Extract the (x, y) coordinate from the center of the cell holding the provided text.  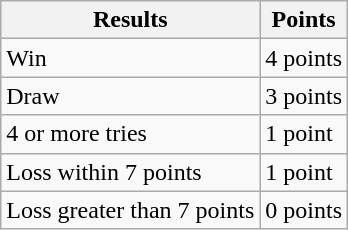
Points (304, 20)
4 or more tries (130, 134)
Win (130, 58)
4 points (304, 58)
0 points (304, 210)
Results (130, 20)
Loss within 7 points (130, 172)
Loss greater than 7 points (130, 210)
Draw (130, 96)
3 points (304, 96)
